From the cell containing the given text, extract its center point as [x, y] coordinate. 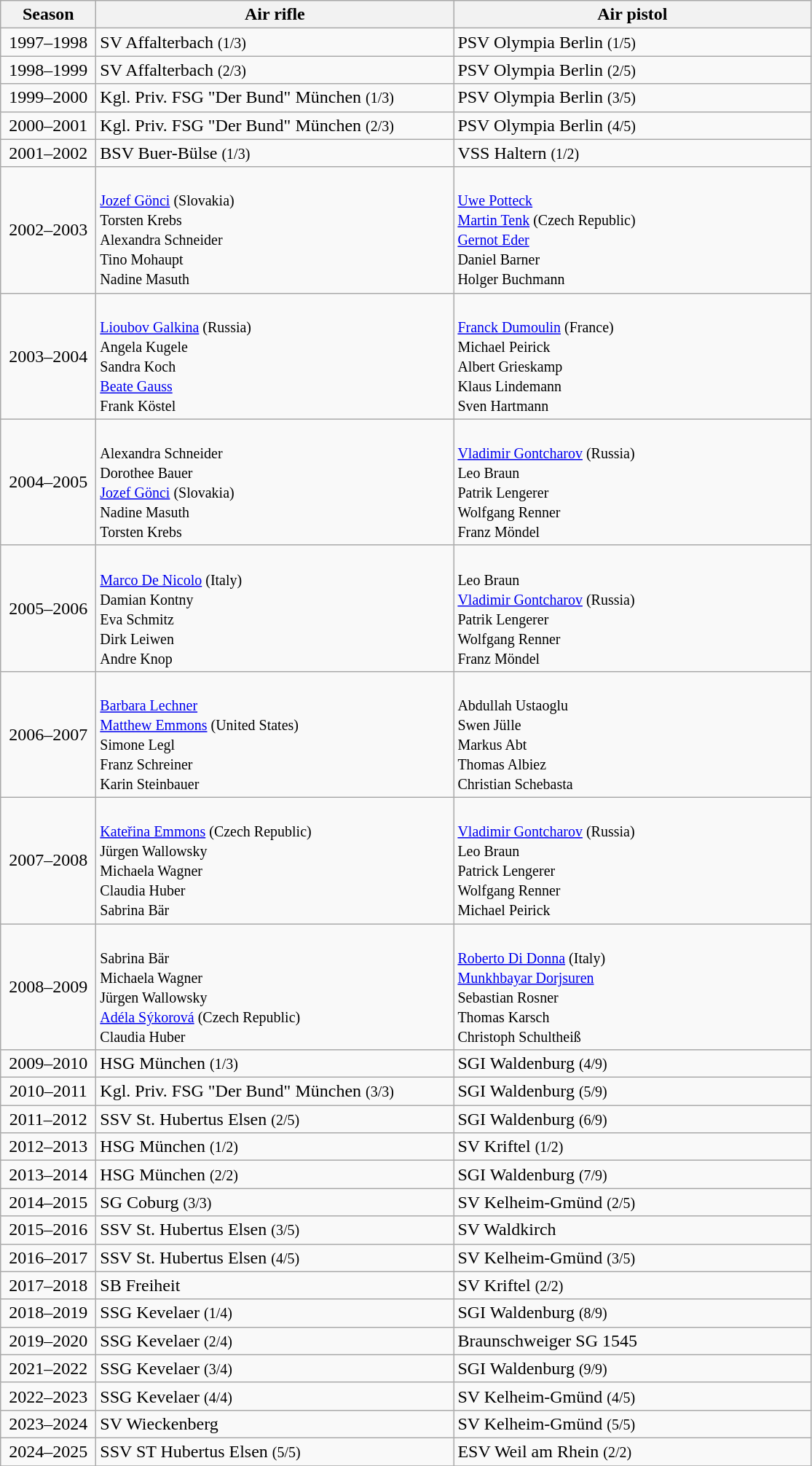
SGI Waldenburg (7/9) [632, 1175]
Kgl. Priv. FSG "Der Bund" München (1/3) [275, 98]
Jozef Gönci (Slovakia)Torsten KrebsAlexandra SchneiderTino MohauptNadine Masuth [275, 230]
SV Affalterbach (2/3) [275, 70]
Kateřina Emmons (Czech Republic)Jürgen WallowskyMichaela WagnerClaudia HuberSabrina Bär [275, 860]
SSG Kevelaer (2/4) [275, 1341]
2019–2020 [48, 1341]
2024–2025 [48, 1451]
PSV Olympia Berlin (4/5) [632, 125]
Uwe PotteckMartin Tenk (Czech Republic)Gernot EderDaniel BarnerHolger Buchmann [632, 230]
SV Kelheim-Gmünd (5/5) [632, 1424]
SV Kelheim-Gmünd (3/5) [632, 1258]
Air rifle [275, 15]
SGI Waldenburg (5/9) [632, 1091]
2016–2017 [48, 1258]
Air pistol [632, 15]
Vladimir Gontcharov (Russia)Leo BraunPatrick LengererWolfgang RennerMichael Peirick [632, 860]
2010–2011 [48, 1091]
2012–2013 [48, 1147]
2009–2010 [48, 1064]
Braunschweiger SG 1545 [632, 1341]
1997–1998 [48, 42]
SV Kelheim-Gmünd (2/5) [632, 1202]
HSG München (1/3) [275, 1064]
Abdullah UstaogluSwen JülleMarkus AbtThomas AlbiezChristian Schebasta [632, 734]
Barbara LechnerMatthew Emmons (United States)Simone LeglFranz SchreinerKarin Steinbauer [275, 734]
2014–2015 [48, 1202]
2004–2005 [48, 482]
HSG München (2/2) [275, 1175]
2011–2012 [48, 1119]
2018–2019 [48, 1313]
Kgl. Priv. FSG "Der Bund" München (3/3) [275, 1091]
SGI Waldenburg (9/9) [632, 1368]
2003–2004 [48, 356]
2002–2003 [48, 230]
SSV St. Hubertus Elsen (4/5) [275, 1258]
Season [48, 15]
2023–2024 [48, 1424]
2021–2022 [48, 1368]
2001–2002 [48, 153]
HSG München (1/2) [275, 1147]
2013–2014 [48, 1175]
2006–2007 [48, 734]
Vladimir Gontcharov (Russia)Leo BraunPatrik LengererWolfgang RennerFranz Möndel [632, 482]
SV Kriftel (1/2) [632, 1147]
2005–2006 [48, 608]
SSV St. Hubertus Elsen (3/5) [275, 1230]
Sabrina BärMichaela WagnerJürgen WallowskyAdéla Sýkorová (Czech Republic)Claudia Huber [275, 987]
Marco De Nicolo (Italy)Damian KontnyEva SchmitzDirk LeiwenAndre Knop [275, 608]
Alexandra SchneiderDorothee BauerJozef Gönci (Slovakia)Nadine MasuthTorsten Krebs [275, 482]
2007–2008 [48, 860]
Leo BraunVladimir Gontcharov (Russia)Patrik LengererWolfgang RennerFranz Möndel [632, 608]
PSV Olympia Berlin (1/5) [632, 42]
PSV Olympia Berlin (3/5) [632, 98]
2015–2016 [48, 1230]
VSS Haltern (1/2) [632, 153]
SSG Kevelaer (1/4) [275, 1313]
1999–2000 [48, 98]
SGI Waldenburg (6/9) [632, 1119]
Lioubov Galkina (Russia)Angela KugeleSandra KochBeate GaussFrank Köstel [275, 356]
SGI Waldenburg (4/9) [632, 1064]
SV Waldkirch [632, 1230]
1998–1999 [48, 70]
2008–2009 [48, 987]
SV Kelheim-Gmünd (4/5) [632, 1396]
ESV Weil am Rhein (2/2) [632, 1451]
SSV St. Hubertus Elsen (2/5) [275, 1119]
SV Affalterbach (1/3) [275, 42]
SSV ST Hubertus Elsen (5/5) [275, 1451]
2000–2001 [48, 125]
2022–2023 [48, 1396]
Franck Dumoulin (France)Michael PeirickAlbert GrieskampKlaus LindemannSven Hartmann [632, 356]
SB Freiheit [275, 1285]
SV Kriftel (2/2) [632, 1285]
Roberto Di Donna (Italy)Munkhbayar DorjsurenSebastian RosnerThomas KarschChristoph Schultheiß [632, 987]
SGI Waldenburg (8/9) [632, 1313]
PSV Olympia Berlin (2/5) [632, 70]
SSG Kevelaer (4/4) [275, 1396]
SG Coburg (3/3) [275, 1202]
SSG Kevelaer (3/4) [275, 1368]
Kgl. Priv. FSG "Der Bund" München (2/3) [275, 125]
SV Wieckenberg [275, 1424]
2017–2018 [48, 1285]
BSV Buer-Bülse (1/3) [275, 153]
